Output the [x, y] coordinate of the center of the cell containing the given text.  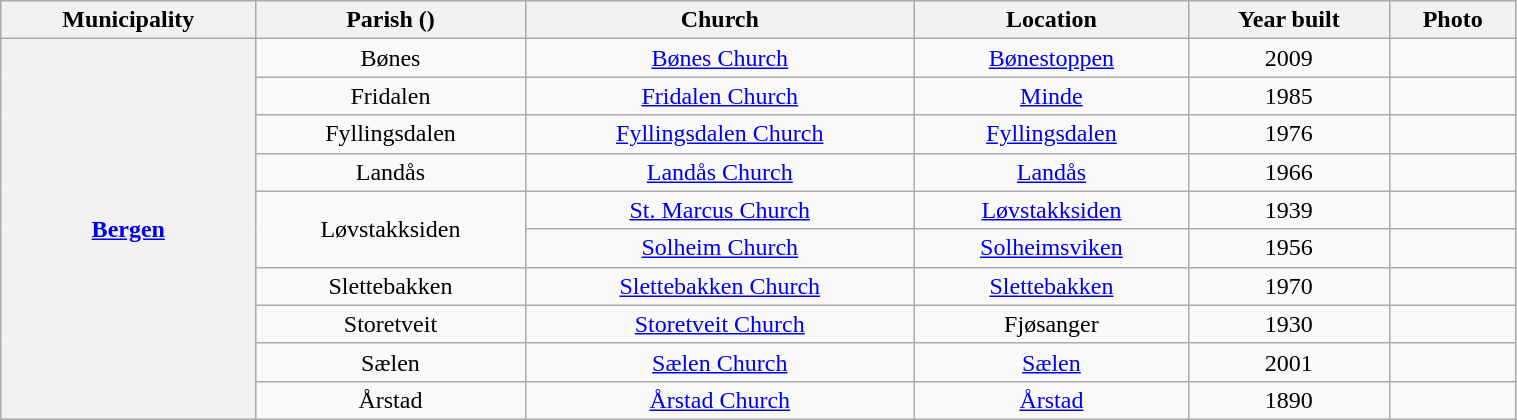
Photo [1452, 20]
Parish () [390, 20]
Landås Church [720, 172]
2001 [1288, 362]
Solheim Church [720, 248]
Storetveit [390, 324]
1890 [1288, 400]
Bønes [390, 58]
1985 [1288, 96]
1930 [1288, 324]
Location [1051, 20]
Minde [1051, 96]
Bønestoppen [1051, 58]
1966 [1288, 172]
Bergen [128, 230]
1956 [1288, 248]
Sælen Church [720, 362]
1939 [1288, 210]
Storetveit Church [720, 324]
Municipality [128, 20]
Solheimsviken [1051, 248]
Fjøsanger [1051, 324]
Fridalen [390, 96]
1976 [1288, 134]
Year built [1288, 20]
Fyllingsdalen Church [720, 134]
St. Marcus Church [720, 210]
Bønes Church [720, 58]
1970 [1288, 286]
Fridalen Church [720, 96]
2009 [1288, 58]
Slettebakken Church [720, 286]
Årstad Church [720, 400]
Church [720, 20]
